Find where the given text appears and provide that cell's center as [X, Y] coordinate. 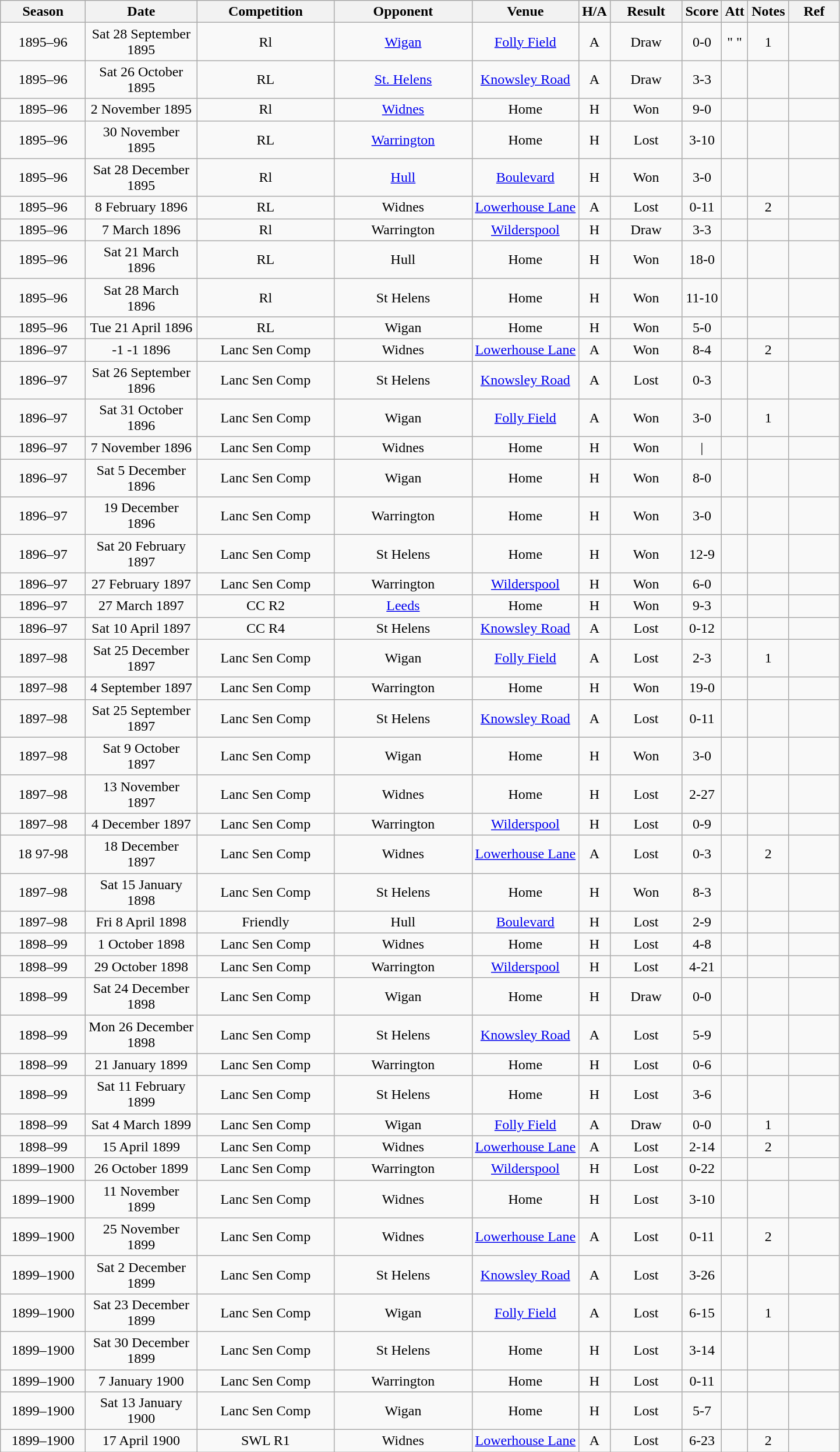
Notes [768, 12]
25 November 1899 [141, 1236]
Sat 15 January 1898 [141, 891]
21 January 1899 [141, 1065]
18 December 1897 [141, 854]
Leeds [403, 606]
Venue [525, 12]
0-9 [702, 824]
0-12 [702, 628]
6-23 [702, 1441]
Sat 30 December 1899 [141, 1351]
2-14 [702, 1147]
SWL R1 [266, 1441]
9-3 [702, 606]
9-0 [702, 110]
27 February 1897 [141, 584]
Opponent [403, 12]
Mon 26 December 1898 [141, 1035]
Sat 9 October 1897 [141, 756]
| [702, 448]
Date [141, 12]
2-27 [702, 794]
Sat 26 September 1896 [141, 380]
Sat 31 October 1896 [141, 418]
18 97-98 [43, 854]
Sat 26 October 1895 [141, 79]
19 December 1896 [141, 516]
Att [735, 12]
1 October 1898 [141, 944]
17 April 1900 [141, 1441]
0-6 [702, 1065]
12-9 [702, 554]
7 November 1896 [141, 448]
Fri 8 April 1898 [141, 922]
Sat 24 December 1898 [141, 996]
Tue 21 April 1896 [141, 327]
Sat 21 March 1896 [141, 260]
Sat 2 December 1899 [141, 1275]
18-0 [702, 260]
5-0 [702, 327]
2-3 [702, 658]
Sat 11 February 1899 [141, 1094]
Sat 10 April 1897 [141, 628]
CC R2 [266, 606]
Friendly [266, 922]
Season [43, 12]
15 April 1899 [141, 1147]
Sat 4 March 1899 [141, 1125]
2 November 1895 [141, 110]
6-0 [702, 584]
3-26 [702, 1275]
29 October 1898 [141, 967]
Sat 28 December 1895 [141, 177]
8 February 1896 [141, 207]
26 October 1899 [141, 1169]
Sat 28 September 1895 [141, 42]
8-3 [702, 891]
Sat 5 December 1896 [141, 478]
Sat 20 February 1897 [141, 554]
Sat 28 March 1896 [141, 297]
-1 -1 1896 [141, 350]
11-10 [702, 297]
4 December 1897 [141, 824]
" " [735, 42]
7 March 1896 [141, 230]
Sat 25 December 1897 [141, 658]
5-7 [702, 1411]
Sat 13 January 1900 [141, 1411]
CC R4 [266, 628]
Sat 25 September 1897 [141, 718]
Competition [266, 12]
6-15 [702, 1312]
8-0 [702, 478]
4-21 [702, 967]
4-8 [702, 944]
H/A [595, 12]
27 March 1897 [141, 606]
3-14 [702, 1351]
3-6 [702, 1094]
30 November 1895 [141, 140]
St. Helens [403, 79]
2-9 [702, 922]
5-9 [702, 1035]
13 November 1897 [141, 794]
Result [646, 12]
0-22 [702, 1169]
Ref [814, 12]
19-0 [702, 688]
Sat 23 December 1899 [141, 1312]
8-4 [702, 350]
7 January 1900 [141, 1380]
Score [702, 12]
11 November 1899 [141, 1199]
4 September 1897 [141, 688]
